Extract the (x, y) coordinate from the center of the cell holding the provided text.  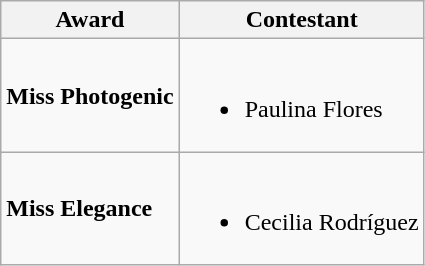
Miss Photogenic (90, 96)
Paulina Flores (302, 96)
Contestant (302, 20)
Award (90, 20)
Miss Elegance (90, 208)
Cecilia Rodríguez (302, 208)
